From the cell containing the given text, extract its center point as [X, Y] coordinate. 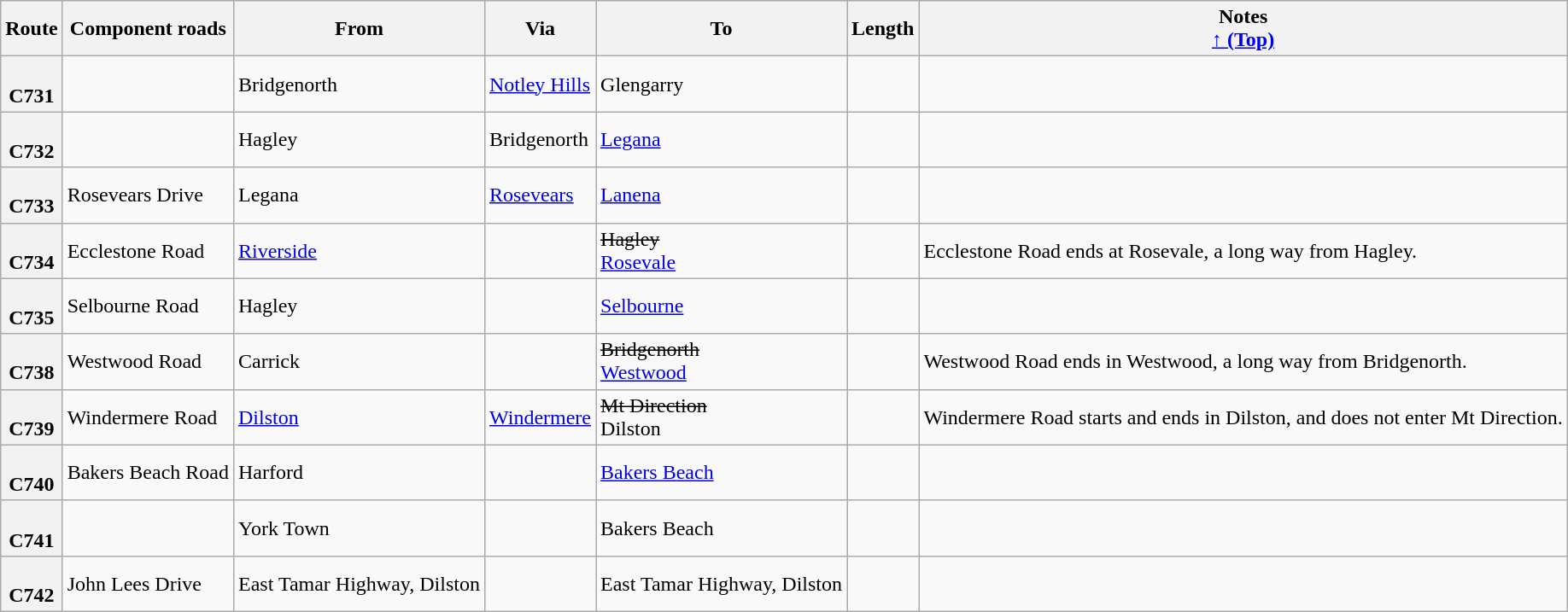
C738 [32, 362]
John Lees Drive [148, 584]
Selbourne Road [148, 306]
Component roads [148, 29]
Mt Direction Dilston [722, 417]
C742 [32, 584]
Route [32, 29]
Notes↑ (Top) [1243, 29]
C739 [32, 417]
C732 [32, 140]
Rosevears [540, 195]
From [359, 29]
Via [540, 29]
Glengarry [722, 84]
Westwood Road ends in Westwood, a long way from Bridgenorth. [1243, 362]
Ecclestone Road ends at Rosevale, a long way from Hagley. [1243, 251]
Selbourne [722, 306]
Riverside [359, 251]
Notley Hills [540, 84]
C735 [32, 306]
C740 [32, 473]
C734 [32, 251]
Windermere [540, 417]
Bakers Beach Road [148, 473]
Windermere Road starts and ends in Dilston, and does not enter Mt Direction. [1243, 417]
York Town [359, 527]
Harford [359, 473]
To [722, 29]
Dilston [359, 417]
C741 [32, 527]
Length [883, 29]
Rosevears Drive [148, 195]
Ecclestone Road [148, 251]
Windermere Road [148, 417]
Westwood Road [148, 362]
Bridgenorth Westwood [722, 362]
C731 [32, 84]
Hagley Rosevale [722, 251]
Lanena [722, 195]
C733 [32, 195]
Carrick [359, 362]
